Determine the [X, Y] coordinate at the center of the cell enclosing the given text.  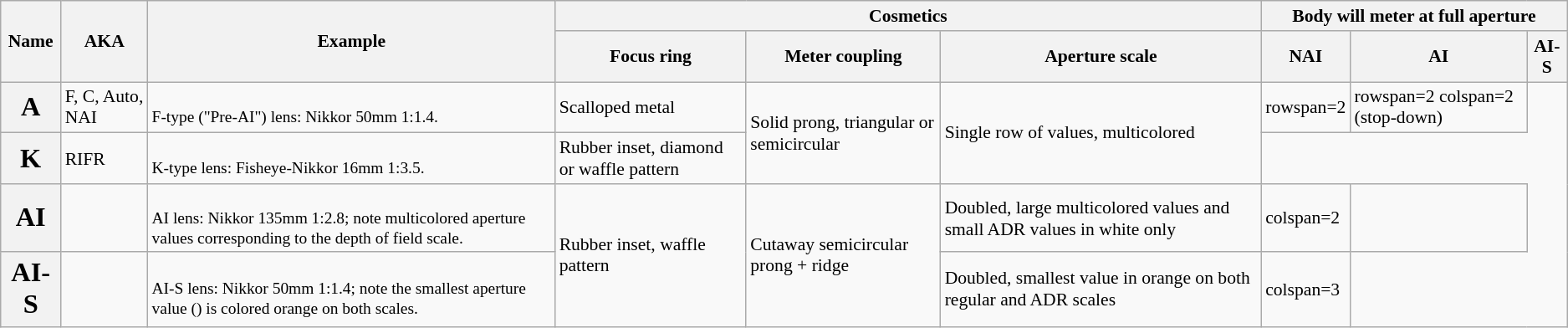
rowspan=2 [1305, 107]
Example [351, 42]
Cutaway semicircular prong + ridge [843, 256]
F, C, Auto, NAI [105, 107]
Solid prong, triangular or semicircular [843, 133]
RIFR [105, 159]
colspan=2 [1305, 218]
Single row of values, multicolored [1101, 133]
colspan=3 [1305, 290]
K-type lens: Fisheye-Nikkor 16mm 1:3.5. [351, 159]
AI lens: Nikkor 135mm 1:2.8; note multicolored aperture values corresponding to the depth of field scale. [351, 218]
Body will meter at full aperture [1413, 16]
Rubber inset, diamond or waffle pattern [651, 159]
NAI [1305, 57]
Doubled, smallest value in orange on both regular and ADR scales [1101, 290]
Scalloped metal [651, 107]
AKA [105, 42]
A [31, 107]
Doubled, large multicolored values and small ADR values in white only [1101, 218]
F-type ("Pre-AI") lens: Nikkor 50mm 1:1.4. [351, 107]
K [31, 159]
Cosmetics [908, 16]
rowspan=2 colspan=2 (stop-down) [1438, 107]
Meter coupling [843, 57]
Aperture scale [1101, 57]
Focus ring [651, 57]
AI-S lens: Nikkor 50mm 1:1.4; note the smallest aperture value () is colored orange on both scales. [351, 290]
Name [31, 42]
Rubber inset, waffle pattern [651, 256]
